Identify which cell holds the provided text, then report its (x, y) central coordinate. 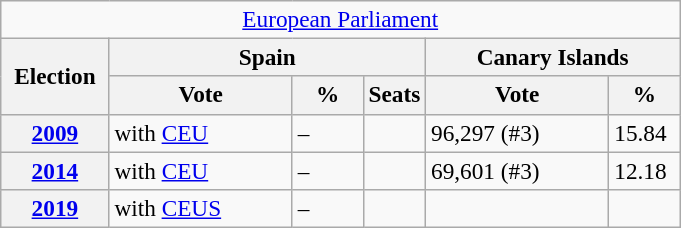
Spain (268, 57)
12.18 (644, 170)
15.84 (644, 133)
Canary Islands (553, 57)
Election (55, 76)
2019 (55, 208)
96,297 (#3) (518, 133)
2009 (55, 133)
69,601 (#3) (518, 170)
with CEUS (200, 208)
Seats (394, 95)
European Parliament (340, 19)
2014 (55, 170)
